Return [x, y] of the center of cell containing provided text 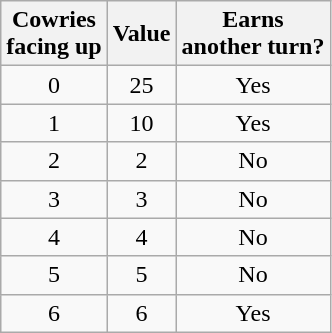
0 [54, 85]
10 [142, 123]
Value [142, 34]
25 [142, 85]
Cowries facing up [54, 34]
1 [54, 123]
Earns another turn? [253, 34]
